Pinpoint the cell where the given text exists, returning its (x, y) midpoint coordinate. 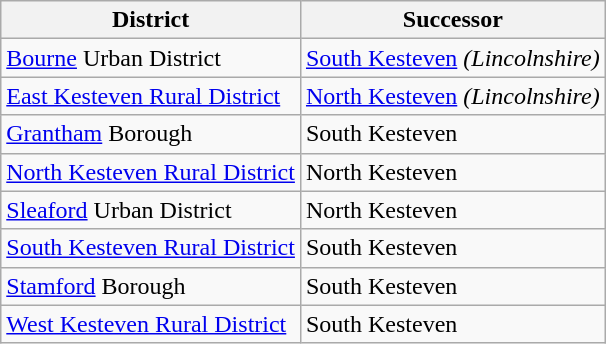
North Kesteven (Lincolnshire) (452, 96)
South Kesteven (Lincolnshire) (452, 58)
East Kesteven Rural District (151, 96)
Bourne Urban District (151, 58)
District (151, 20)
Successor (452, 20)
South Kesteven Rural District (151, 248)
West Kesteven Rural District (151, 324)
North Kesteven Rural District (151, 172)
Sleaford Urban District (151, 210)
Grantham Borough (151, 134)
Stamford Borough (151, 286)
